From the cell containing the given text, extract its center point as (x, y) coordinate. 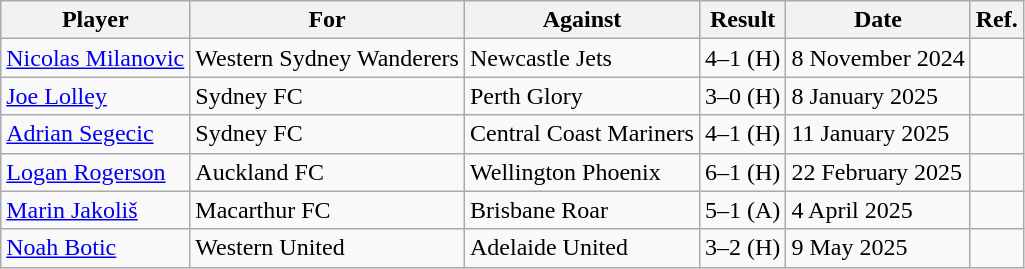
Nicolas Milanovic (96, 58)
Adrian Segecic (96, 134)
Date (878, 20)
Perth Glory (582, 96)
Auckland FC (328, 172)
Player (96, 20)
Result (742, 20)
5–1 (A) (742, 210)
8 November 2024 (878, 58)
6–1 (H) (742, 172)
3–2 (H) (742, 248)
Joe Lolley (96, 96)
Western United (328, 248)
Newcastle Jets (582, 58)
Western Sydney Wanderers (328, 58)
Brisbane Roar (582, 210)
22 February 2025 (878, 172)
Wellington Phoenix (582, 172)
For (328, 20)
11 January 2025 (878, 134)
8 January 2025 (878, 96)
Ref. (996, 20)
9 May 2025 (878, 248)
Adelaide United (582, 248)
Noah Botic (96, 248)
Central Coast Mariners (582, 134)
Macarthur FC (328, 210)
4 April 2025 (878, 210)
Marin Jakoliš (96, 210)
Logan Rogerson (96, 172)
Against (582, 20)
3–0 (H) (742, 96)
